Scan for the cell matching the given text and deliver its (x, y) coordinate at center. 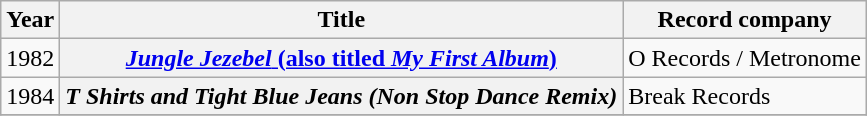
Year (30, 20)
1982 (30, 58)
Title (342, 20)
1984 (30, 96)
Break Records (745, 96)
Jungle Jezebel (also titled My First Album) (342, 58)
Record company (745, 20)
T Shirts and Tight Blue Jeans (Non Stop Dance Remix) (342, 96)
O Records / Metronome (745, 58)
